Determine the (X, Y) coordinate at the center of the cell enclosing the given text.  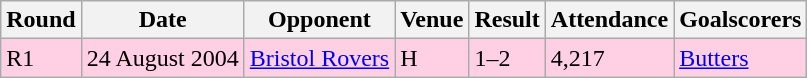
Bristol Rovers (319, 58)
H (432, 58)
24 August 2004 (162, 58)
4,217 (609, 58)
Result (507, 20)
Venue (432, 20)
Round (41, 20)
R1 (41, 58)
Butters (740, 58)
Attendance (609, 20)
Opponent (319, 20)
Goalscorers (740, 20)
1–2 (507, 58)
Date (162, 20)
